Search for the cell housing the specified text and yield its [x, y] center coordinate. 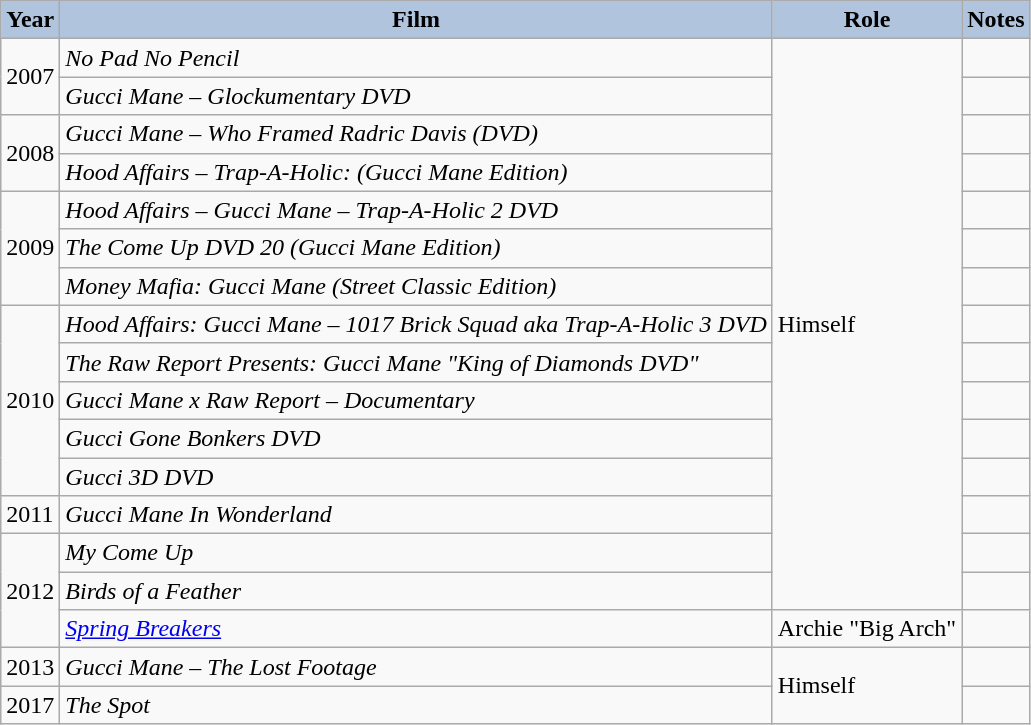
Hood Affairs – Trap-A-Holic: (Gucci Mane Edition) [416, 172]
Gucci 3D DVD [416, 477]
Gucci Mane x Raw Report – Documentary [416, 400]
Notes [996, 20]
Archie "Big Arch" [866, 629]
2011 [30, 515]
The Raw Report Presents: Gucci Mane "King of Diamonds DVD" [416, 362]
The Spot [416, 705]
2009 [30, 248]
Gucci Mane – Who Framed Radric Davis (DVD) [416, 134]
2008 [30, 153]
Money Mafia: Gucci Mane (Street Classic Edition) [416, 286]
Gucci Mane – The Lost Footage [416, 667]
Role [866, 20]
2007 [30, 77]
Gucci Mane – Glockumentary DVD [416, 96]
2012 [30, 591]
2010 [30, 400]
Year [30, 20]
Spring Breakers [416, 629]
Birds of a Feather [416, 591]
Gucci Gone Bonkers DVD [416, 438]
No Pad No Pencil [416, 58]
The Come Up DVD 20 (Gucci Mane Edition) [416, 248]
Film [416, 20]
Hood Affairs – Gucci Mane – Trap-A-Holic 2 DVD [416, 210]
Gucci Mane In Wonderland [416, 515]
Hood Affairs: Gucci Mane – 1017 Brick Squad aka Trap-A-Holic 3 DVD [416, 324]
2017 [30, 705]
My Come Up [416, 553]
2013 [30, 667]
